Output the [X, Y] coordinate of the center of the cell containing the given text.  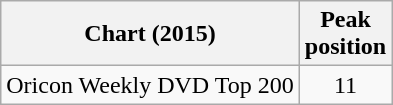
11 [345, 85]
Oricon Weekly DVD Top 200 [150, 85]
Chart (2015) [150, 34]
Peakposition [345, 34]
